Capture the cell that displays the provided text and extract its (X, Y) central coordinate. 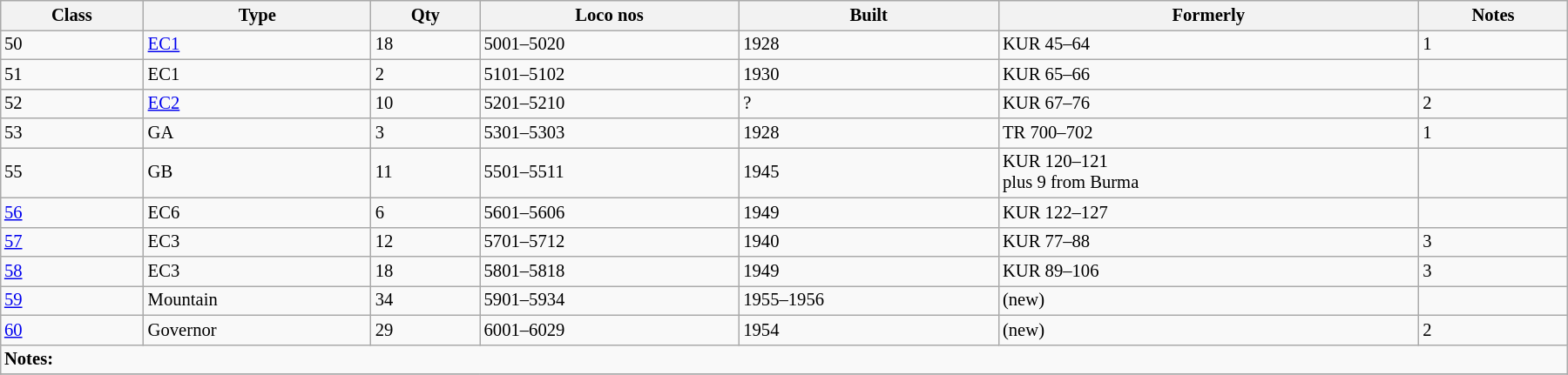
6001–6029 (610, 330)
? (868, 104)
1954 (868, 330)
51 (71, 74)
Notes: (784, 359)
KUR 77–88 (1208, 242)
52 (71, 104)
5101–5102 (610, 74)
1955–1956 (868, 300)
56 (71, 212)
Governor (258, 330)
1930 (868, 74)
KUR 89–106 (1208, 271)
10 (425, 104)
5201–5210 (610, 104)
EC2 (258, 104)
KUR 120–121plus 9 from Burma (1208, 172)
Mountain (258, 300)
5701–5712 (610, 242)
Built (868, 15)
KUR 45–64 (1208, 44)
TR 700–702 (1208, 133)
KUR 122–127 (1208, 212)
59 (71, 300)
Class (71, 15)
5801–5818 (610, 271)
50 (71, 44)
5501–5511 (610, 172)
34 (425, 300)
60 (71, 330)
6 (425, 212)
1945 (868, 172)
5901–5934 (610, 300)
1940 (868, 242)
12 (425, 242)
5001–5020 (610, 44)
Formerly (1208, 15)
EC6 (258, 212)
GA (258, 133)
KUR 67–76 (1208, 104)
53 (71, 133)
GB (258, 172)
Type (258, 15)
11 (425, 172)
Notes (1493, 15)
Qty (425, 15)
5301–5303 (610, 133)
Loco nos (610, 15)
58 (71, 271)
29 (425, 330)
KUR 65–66 (1208, 74)
55 (71, 172)
57 (71, 242)
5601–5606 (610, 212)
